Capture the cell that displays the provided text and extract its (x, y) central coordinate. 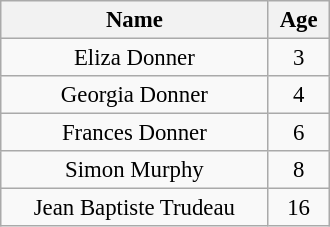
Frances Donner (134, 133)
Eliza Donner (134, 58)
16 (298, 208)
4 (298, 95)
6 (298, 133)
Age (298, 20)
3 (298, 58)
Jean Baptiste Trudeau (134, 208)
8 (298, 170)
Georgia Donner (134, 95)
Name (134, 20)
Simon Murphy (134, 170)
